Determine the [X, Y] coordinate at the center of the cell enclosing the given text.  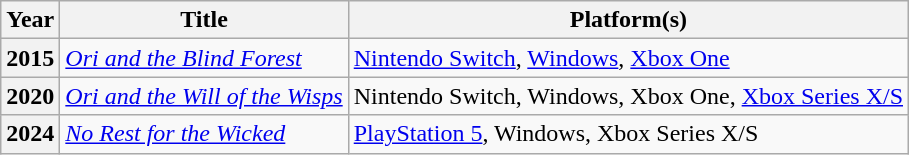
Ori and the Blind Forest [204, 58]
Nintendo Switch, Windows, Xbox One [628, 58]
2024 [30, 134]
Ori and the Will of the Wisps [204, 96]
Nintendo Switch, Windows, Xbox One, Xbox Series X/S [628, 96]
2015 [30, 58]
2020 [30, 96]
Year [30, 20]
Title [204, 20]
No Rest for the Wicked [204, 134]
PlayStation 5, Windows, Xbox Series X/S [628, 134]
Platform(s) [628, 20]
